Find where the given text appears and provide that cell's center as [X, Y] coordinate. 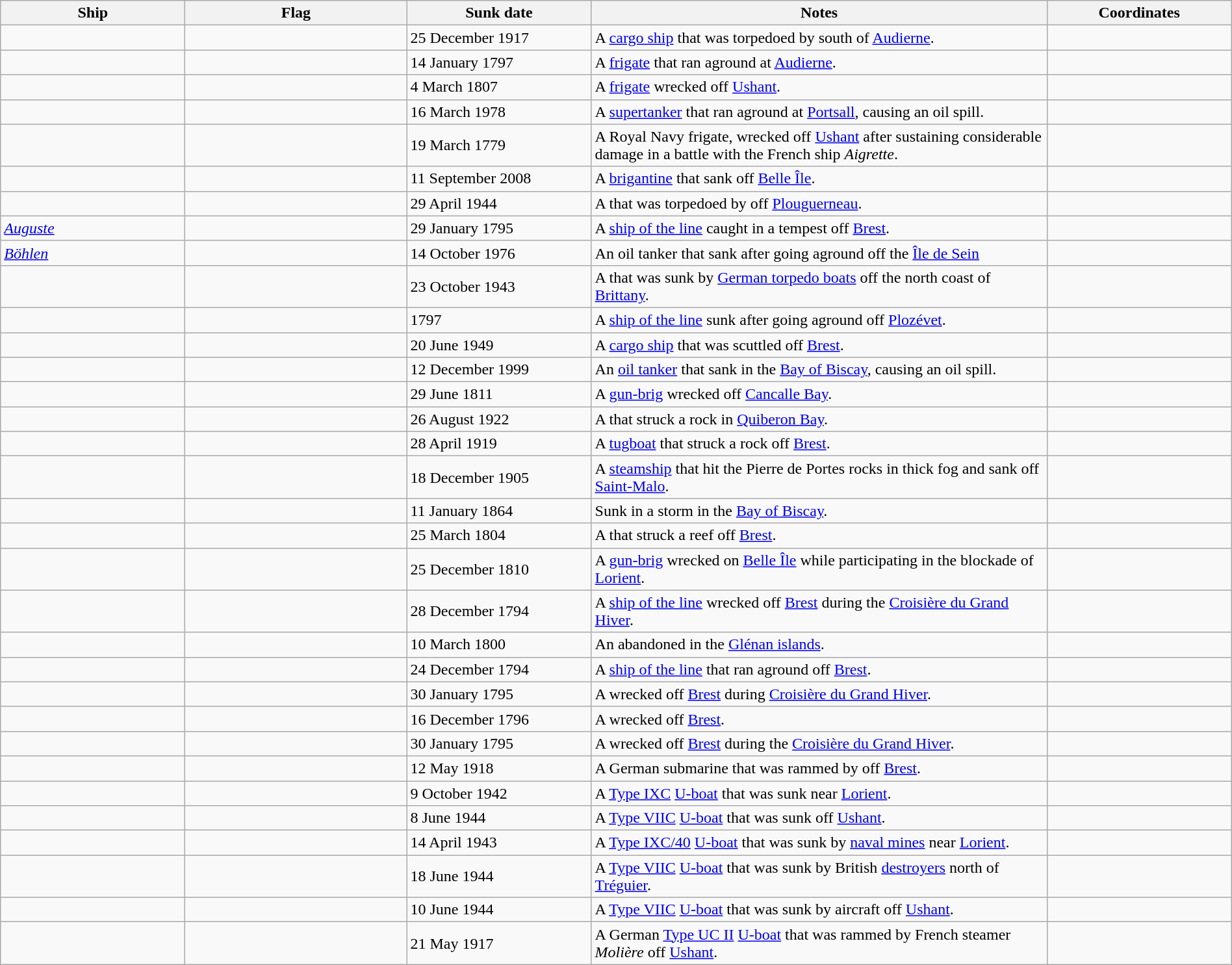
Coordinates [1139, 13]
28 April 1919 [499, 444]
A ship of the line caught in a tempest off Brest. [819, 228]
A wrecked off Brest during Croisière du Grand Hiver. [819, 694]
A gun-brig wrecked on Belle Île while participating in the blockade of Lorient. [819, 569]
4 March 1807 [499, 87]
Sunk in a storm in the Bay of Biscay. [819, 511]
A that struck a reef off Brest. [819, 535]
A ship of the line that ran aground off Brest. [819, 669]
A gun-brig wrecked off Cancalle Bay. [819, 394]
Sunk date [499, 13]
12 May 1918 [499, 768]
An oil tanker that sank after going aground off the Île de Sein [819, 253]
A ship of the line wrecked off Brest during the Croisière du Grand Hiver. [819, 611]
8 June 1944 [499, 818]
1797 [499, 320]
29 April 1944 [499, 203]
29 January 1795 [499, 228]
A cargo ship that was scuttled off Brest. [819, 345]
A frigate wrecked off Ushant. [819, 87]
A brigantine that sank off Belle Île. [819, 179]
A German Type UC II U-boat that was rammed by French steamer Molière off Ushant. [819, 944]
An oil tanker that sank in the Bay of Biscay, causing an oil spill. [819, 370]
20 June 1949 [499, 345]
A steamship that hit the Pierre de Portes rocks in thick fog and sank off Saint-Malo. [819, 477]
14 January 1797 [499, 62]
26 August 1922 [499, 419]
28 December 1794 [499, 611]
18 December 1905 [499, 477]
An abandoned in the Glénan islands. [819, 645]
Ship [93, 13]
Notes [819, 13]
29 June 1811 [499, 394]
A Type VIIC U-boat that was sunk off Ushant. [819, 818]
A Type IXC/40 U-boat that was sunk by naval mines near Lorient. [819, 843]
A Type VIIC U-boat that was sunk by British destroyers north of Tréguier. [819, 876]
14 October 1976 [499, 253]
14 April 1943 [499, 843]
18 June 1944 [499, 876]
9 October 1942 [499, 793]
A Type IXC U-boat that was sunk near Lorient. [819, 793]
16 December 1796 [499, 719]
A tugboat that struck a rock off Brest. [819, 444]
A Royal Navy frigate, wrecked off Ushant after sustaining considerable damage in a battle with the French ship Aigrette. [819, 146]
25 December 1810 [499, 569]
Böhlen [93, 253]
A supertanker that ran aground at Portsall, causing an oil spill. [819, 112]
25 December 1917 [499, 38]
A wrecked off Brest. [819, 719]
Auguste [93, 228]
A Type VIIC U-boat that was sunk by aircraft off Ushant. [819, 910]
Flag [296, 13]
23 October 1943 [499, 286]
19 March 1779 [499, 146]
21 May 1917 [499, 944]
11 September 2008 [499, 179]
A cargo ship that was torpedoed by south of Audierne. [819, 38]
10 March 1800 [499, 645]
A that was torpedoed by off Plouguerneau. [819, 203]
24 December 1794 [499, 669]
16 March 1978 [499, 112]
A that struck a rock in Quiberon Bay. [819, 419]
A German submarine that was rammed by off Brest. [819, 768]
25 March 1804 [499, 535]
A that was sunk by German torpedo boats off the north coast of Brittany. [819, 286]
A ship of the line sunk after going aground off Plozévet. [819, 320]
A frigate that ran aground at Audierne. [819, 62]
10 June 1944 [499, 910]
12 December 1999 [499, 370]
11 January 1864 [499, 511]
A wrecked off Brest during the Croisière du Grand Hiver. [819, 743]
